Return the [x, y] coordinate for the center point of the cell that contains the specified text.  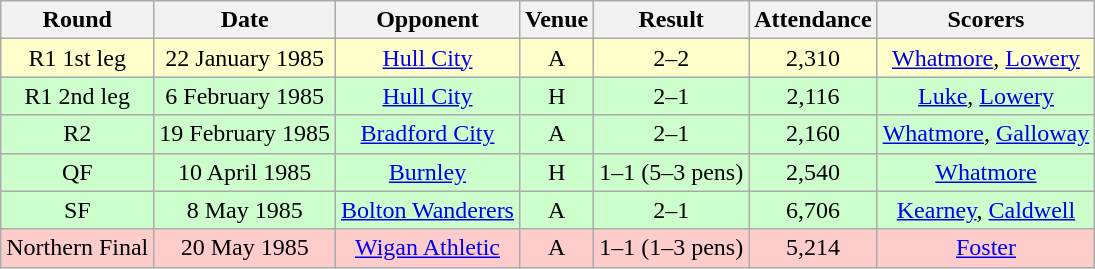
6,706 [813, 210]
R1 2nd leg [78, 96]
Scorers [986, 20]
2,116 [813, 96]
Kearney, Caldwell [986, 210]
R1 1st leg [78, 58]
R2 [78, 134]
1–1 (1–3 pens) [672, 248]
22 January 1985 [245, 58]
Round [78, 20]
2,310 [813, 58]
20 May 1985 [245, 248]
8 May 1985 [245, 210]
2–2 [672, 58]
19 February 1985 [245, 134]
Burnley [428, 172]
QF [78, 172]
Opponent [428, 20]
Whatmore, Galloway [986, 134]
Foster [986, 248]
Bolton Wanderers [428, 210]
Wigan Athletic [428, 248]
Result [672, 20]
Luke, Lowery [986, 96]
2,540 [813, 172]
Attendance [813, 20]
2,160 [813, 134]
5,214 [813, 248]
1–1 (5–3 pens) [672, 172]
Venue [556, 20]
Date [245, 20]
Whatmore, Lowery [986, 58]
SF [78, 210]
Northern Final [78, 248]
Bradford City [428, 134]
Whatmore [986, 172]
6 February 1985 [245, 96]
10 April 1985 [245, 172]
